Return the [x, y] coordinate for the center point of the cell that contains the specified text.  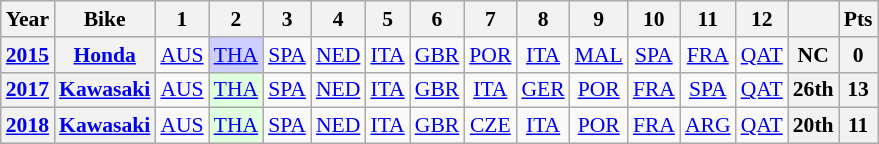
4 [338, 19]
Pts [858, 19]
ARG [708, 126]
13 [858, 90]
8 [542, 19]
2017 [28, 90]
2 [236, 19]
2018 [28, 126]
6 [438, 19]
1 [182, 19]
12 [762, 19]
NC [814, 55]
10 [654, 19]
0 [858, 55]
GER [542, 90]
CZE [490, 126]
7 [490, 19]
2015 [28, 55]
3 [287, 19]
MAL [599, 55]
Honda [104, 55]
20th [814, 126]
Bike [104, 19]
9 [599, 19]
Year [28, 19]
26th [814, 90]
5 [387, 19]
